Pinpoint the cell where the given text exists, returning its [X, Y] midpoint coordinate. 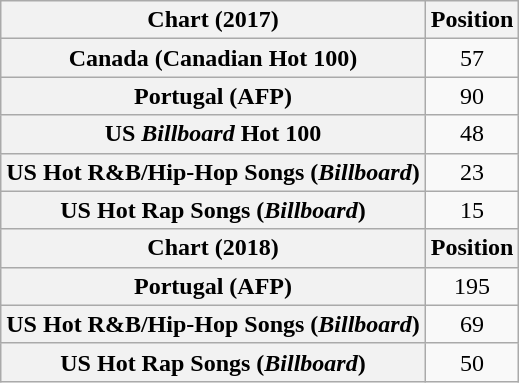
50 [472, 362]
90 [472, 96]
15 [472, 210]
57 [472, 58]
Chart (2018) [213, 248]
Chart (2017) [213, 20]
48 [472, 134]
195 [472, 286]
69 [472, 324]
US Billboard Hot 100 [213, 134]
Canada (Canadian Hot 100) [213, 58]
23 [472, 172]
